Capture the cell that displays the provided text and extract its [x, y] central coordinate. 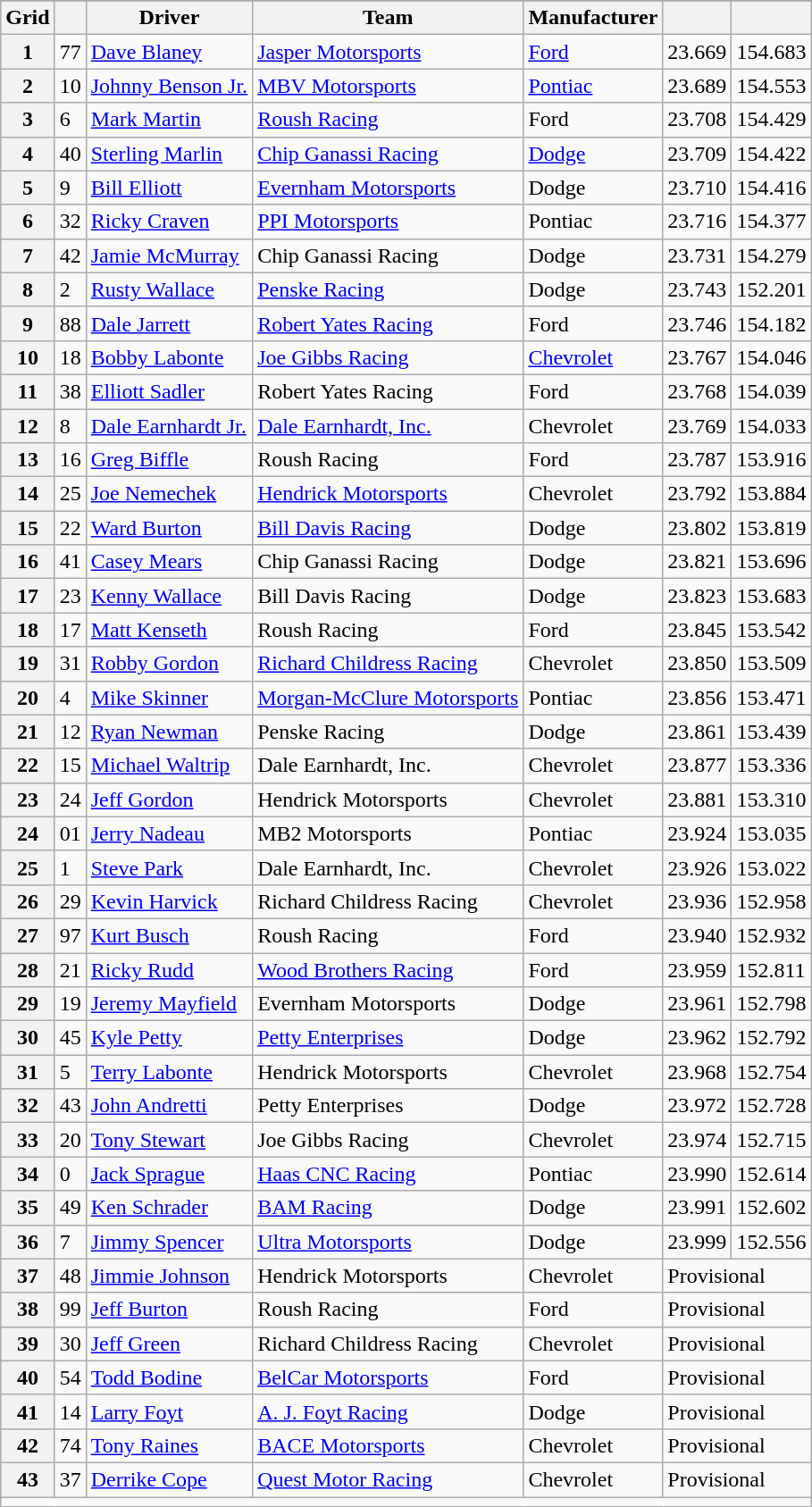
Steve Park [169, 867]
34 [28, 1174]
Ryan Newman [169, 732]
John Andretti [169, 1106]
35 [28, 1208]
23.850 [697, 664]
Kurt Busch [169, 935]
39 [28, 1344]
Jeff Gordon [169, 800]
153.471 [772, 698]
Ricky Rudd [169, 969]
152.728 [772, 1106]
27 [28, 935]
28 [28, 969]
23.802 [697, 528]
152.201 [772, 289]
23.743 [697, 289]
Michael Waltrip [169, 766]
Bill Elliott [169, 188]
154.046 [772, 357]
152.932 [772, 935]
23.962 [697, 1038]
152.958 [772, 901]
Dale Jarrett [169, 323]
Jimmie Johnson [169, 1276]
153.542 [772, 630]
Ken Schrader [169, 1208]
153.819 [772, 528]
154.429 [772, 120]
Jeremy Mayfield [169, 1004]
23.877 [697, 766]
23.990 [697, 1174]
152.602 [772, 1208]
23.792 [697, 494]
Matt Kenseth [169, 630]
Greg Biffle [169, 460]
23.972 [697, 1106]
154.553 [772, 86]
152.798 [772, 1004]
Todd Bodine [169, 1377]
MB2 Motorsports [388, 833]
Haas CNC Racing [388, 1174]
154.416 [772, 188]
33 [28, 1140]
Tony Stewart [169, 1140]
97 [70, 935]
Robby Gordon [169, 664]
Manufacturer [593, 18]
Jack Sprague [169, 1174]
23.689 [697, 86]
23.940 [697, 935]
Larry Foyt [169, 1411]
0 [70, 1174]
Jamie McMurray [169, 255]
Ward Burton [169, 528]
23.669 [697, 52]
23.769 [697, 426]
Team [388, 18]
153.336 [772, 766]
153.916 [772, 460]
Ricky Craven [169, 222]
23.768 [697, 391]
152.715 [772, 1140]
Johnny Benson Jr. [169, 86]
Ultra Motorsports [388, 1242]
23.991 [697, 1208]
153.683 [772, 596]
Sterling Marlin [169, 154]
23.731 [697, 255]
23.881 [697, 800]
Elliott Sadler [169, 391]
154.422 [772, 154]
54 [70, 1377]
23.856 [697, 698]
23.924 [697, 833]
PPI Motorsports [388, 222]
153.035 [772, 833]
23.823 [697, 596]
Grid [28, 18]
23.767 [697, 357]
154.182 [772, 323]
154.039 [772, 391]
36 [28, 1242]
23.861 [697, 732]
Jimmy Spencer [169, 1242]
23.845 [697, 630]
23.999 [697, 1242]
88 [70, 323]
A. J. Foyt Racing [388, 1411]
Derrike Cope [169, 1479]
23.821 [697, 562]
152.614 [772, 1174]
BelCar Motorsports [388, 1377]
152.754 [772, 1072]
Bobby Labonte [169, 357]
23.959 [697, 969]
Terry Labonte [169, 1072]
Jeff Green [169, 1344]
23.926 [697, 867]
23.708 [697, 120]
152.811 [772, 969]
BAM Racing [388, 1208]
Mike Skinner [169, 698]
154.033 [772, 426]
Wood Brothers Racing [388, 969]
23.716 [697, 222]
153.022 [772, 867]
153.310 [772, 800]
Tony Raines [169, 1445]
13 [28, 460]
154.279 [772, 255]
Jeff Burton [169, 1310]
23.968 [697, 1072]
74 [70, 1445]
23.936 [697, 901]
Quest Motor Racing [388, 1479]
BACE Motorsports [388, 1445]
Kevin Harvick [169, 901]
99 [70, 1310]
154.377 [772, 222]
23.710 [697, 188]
23.746 [697, 323]
152.556 [772, 1242]
Dale Earnhardt Jr. [169, 426]
Kenny Wallace [169, 596]
Rusty Wallace [169, 289]
45 [70, 1038]
26 [28, 901]
3 [28, 120]
23.961 [697, 1004]
Jerry Nadeau [169, 833]
153.884 [772, 494]
77 [70, 52]
01 [70, 833]
Driver [169, 18]
11 [28, 391]
Casey Mears [169, 562]
23.974 [697, 1140]
Joe Nemechek [169, 494]
154.683 [772, 52]
Morgan-McClure Motorsports [388, 698]
153.439 [772, 732]
Mark Martin [169, 120]
152.792 [772, 1038]
MBV Motorsports [388, 86]
153.696 [772, 562]
23.787 [697, 460]
Dave Blaney [169, 52]
48 [70, 1276]
49 [70, 1208]
153.509 [772, 664]
23.709 [697, 154]
Kyle Petty [169, 1038]
Jasper Motorsports [388, 52]
